Locate the cell with the specified text and output its (x, y) center coordinate. 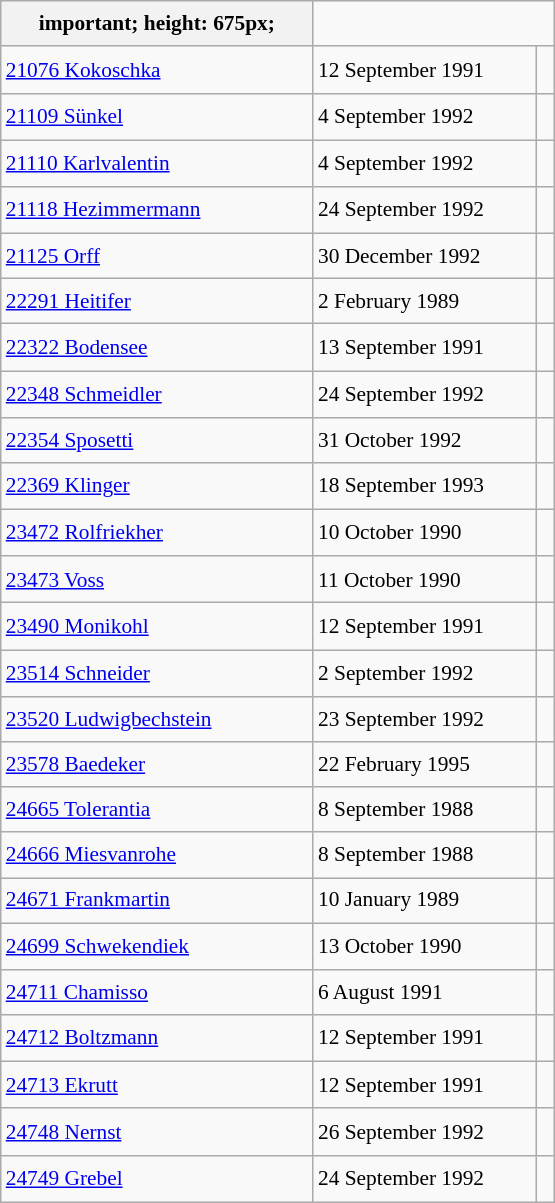
24671 Frankmartin (157, 900)
24666 Miesvanrohe (157, 854)
13 October 1990 (424, 946)
24712 Boltzmann (157, 1038)
21076 Kokoschka (157, 70)
24665 Tolerantia (157, 810)
23473 Voss (157, 580)
22322 Bodensee (157, 348)
24713 Ekrutt (157, 1086)
21110 Karlvalentin (157, 164)
21125 Orff (157, 256)
11 October 1990 (424, 580)
22291 Heitifer (157, 302)
23520 Ludwigbechstein (157, 718)
21118 Hezimmermann (157, 210)
important; height: 675px; (157, 24)
21109 Sünkel (157, 116)
2 February 1989 (424, 302)
10 October 1990 (424, 532)
22354 Sposetti (157, 440)
6 August 1991 (424, 992)
22 February 1995 (424, 764)
23578 Baedeker (157, 764)
31 October 1992 (424, 440)
18 September 1993 (424, 486)
23 September 1992 (424, 718)
22369 Klinger (157, 486)
13 September 1991 (424, 348)
24699 Schwekendiek (157, 946)
23514 Schneider (157, 674)
30 December 1992 (424, 256)
24749 Grebel (157, 1178)
24711 Chamisso (157, 992)
26 September 1992 (424, 1132)
22348 Schmeidler (157, 394)
2 September 1992 (424, 674)
24748 Nernst (157, 1132)
23490 Monikohl (157, 626)
23472 Rolfriekher (157, 532)
10 January 1989 (424, 900)
